Return the [x, y] coordinate for the center point of the cell that contains the specified text.  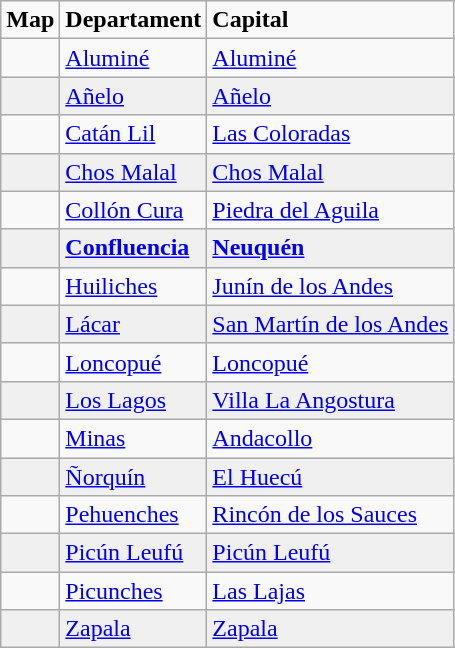
Las Coloradas [330, 134]
Departament [134, 20]
Andacollo [330, 438]
El Huecú [330, 477]
Capital [330, 20]
Picunches [134, 591]
Las Lajas [330, 591]
Junín de los Andes [330, 286]
Lácar [134, 324]
Huiliches [134, 286]
Los Lagos [134, 400]
Minas [134, 438]
Collón Cura [134, 210]
Map [30, 20]
Villa La Angostura [330, 400]
Pehuenches [134, 515]
Piedra del Aguila [330, 210]
Catán Lil [134, 134]
Ñorquín [134, 477]
San Martín de los Andes [330, 324]
Neuquén [330, 248]
Rincón de los Sauces [330, 515]
Confluencia [134, 248]
